Determine the [x, y] coordinate at the center of the cell enclosing the given text.  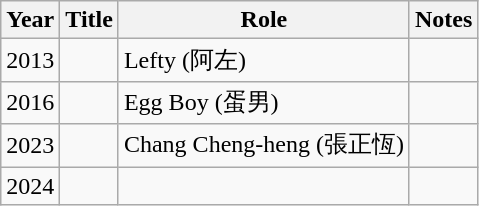
2013 [30, 60]
Title [90, 20]
2016 [30, 102]
2024 [30, 185]
Notes [443, 20]
Egg Boy (蛋男) [264, 102]
Year [30, 20]
Role [264, 20]
Lefty (阿左) [264, 60]
Chang Cheng-heng (張正恆) [264, 146]
2023 [30, 146]
